Identify which cell holds the provided text, then report its [X, Y] central coordinate. 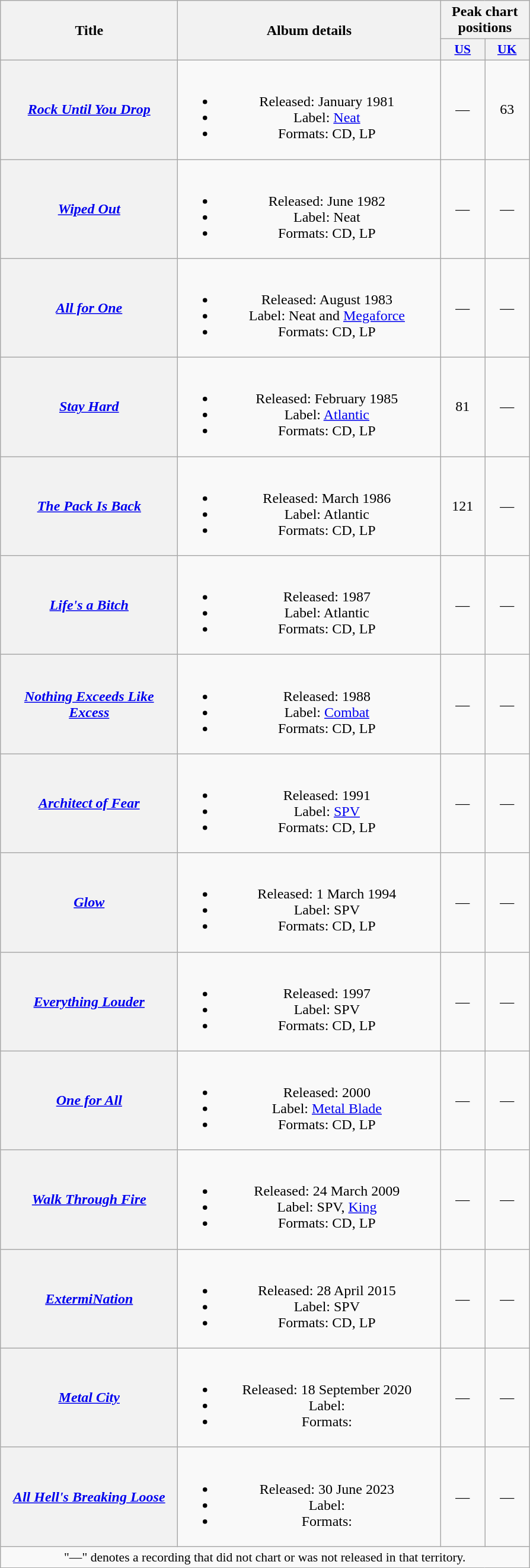
Released: February 1985Label: AtlanticFormats: CD, LP [309, 407]
Released: March 1986Label: AtlanticFormats: CD, LP [309, 506]
Peak chart positions [485, 20]
Released: January 1981Label: NeatFormats: CD, LP [309, 109]
Life's a Bitch [89, 605]
Released: 1 March 1994Label: SPVFormats: CD, LP [309, 903]
Released: 24 March 2009Label: SPV, KingFormats: CD, LP [309, 1199]
"—" denotes a recording that did not chart or was not released in that territory. [265, 1557]
Released: 18 September 2020Label:Formats: [309, 1397]
US [462, 50]
Stay Hard [89, 407]
Nothing Exceeds Like Excess [89, 705]
Released: August 1983Label: Neat and MegaforceFormats: CD, LP [309, 308]
Released: 1991Label: SPVFormats: CD, LP [309, 803]
Released: 2000Label: Metal BladeFormats: CD, LP [309, 1101]
The Pack Is Back [89, 506]
Wiped Out [89, 209]
Album details [309, 31]
Released: June 1982Label: NeatFormats: CD, LP [309, 209]
Glow [89, 903]
All for One [89, 308]
Title [89, 31]
Everything Louder [89, 1001]
Architect of Fear [89, 803]
Released: 1988Label: CombatFormats: CD, LP [309, 705]
Released: 1987Label: AtlanticFormats: CD, LP [309, 605]
Walk Through Fire [89, 1199]
121 [462, 506]
63 [507, 109]
UK [507, 50]
One for All [89, 1101]
Released: 30 June 2023Label:Formats: [309, 1497]
All Hell's Breaking Loose [89, 1497]
ExtermiNation [89, 1299]
Metal City [89, 1397]
81 [462, 407]
Released: 1997Label: SPVFormats: CD, LP [309, 1001]
Released: 28 April 2015Label: SPVFormats: CD, LP [309, 1299]
Rock Until You Drop [89, 109]
